Find where the given text appears and provide that cell's center as (X, Y) coordinate. 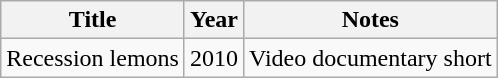
Recession lemons (93, 58)
Video documentary short (371, 58)
2010 (214, 58)
Title (93, 20)
Notes (371, 20)
Year (214, 20)
